Return the (x, y) coordinate for the center point of the cell that contains the specified text.  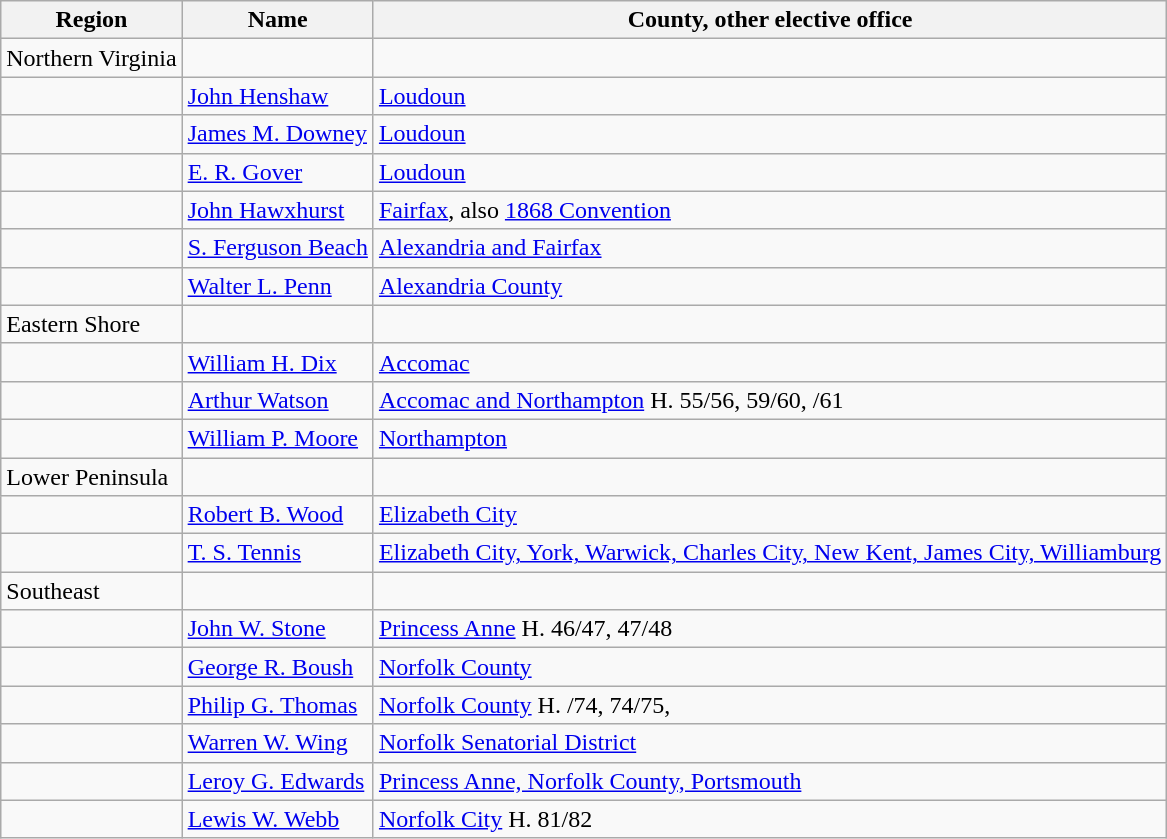
Alexandria and Fairfax (770, 248)
S. Ferguson Beach (278, 248)
Warren W. Wing (278, 743)
Region (92, 20)
Name (278, 20)
Elizabeth City, York, Warwick, Charles City, New Kent, James City, Williamburg (770, 553)
County, other elective office (770, 20)
Robert B. Wood (278, 515)
Princess Anne H. 46/47, 47/48 (770, 629)
John W. Stone (278, 629)
Alexandria County (770, 286)
T. S. Tennis (278, 553)
Norfolk County (770, 667)
William P. Moore (278, 438)
E. R. Gover (278, 172)
Princess Anne, Norfolk County, Portsmouth (770, 781)
Elizabeth City (770, 515)
Southeast (92, 591)
Arthur Watson (278, 400)
Accomac and Northampton H. 55/56, 59/60, /61 (770, 400)
Eastern Shore (92, 324)
Lewis W. Webb (278, 819)
Philip G. Thomas (278, 705)
Lower Peninsula (92, 477)
Norfolk Senatorial District (770, 743)
Northern Virginia (92, 58)
James M. Downey (278, 134)
Norfolk County H. /74, 74/75, (770, 705)
John Hawxhurst (278, 210)
Walter L. Penn (278, 286)
Northampton (770, 438)
Norfolk City H. 81/82 (770, 819)
William H. Dix (278, 362)
John Henshaw (278, 96)
Fairfax, also 1868 Convention (770, 210)
Leroy G. Edwards (278, 781)
George R. Boush (278, 667)
Accomac (770, 362)
